Output the (x, y) coordinate of the center of the cell containing the given text.  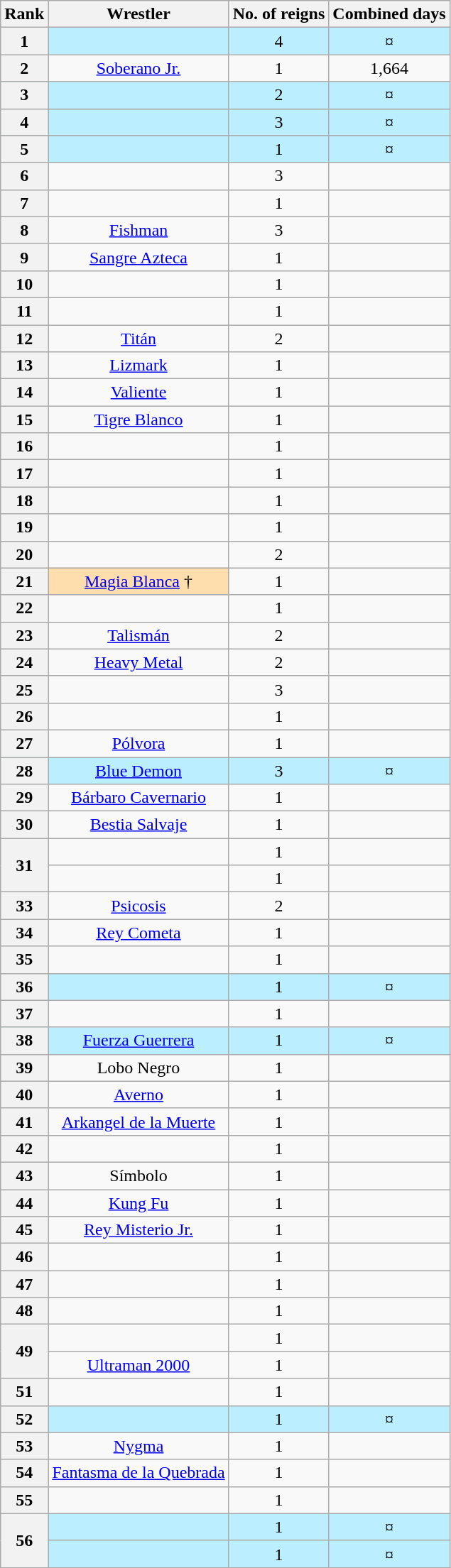
46 (24, 1257)
48 (24, 1311)
25 (24, 689)
Fishman (138, 230)
7 (24, 203)
14 (24, 393)
Heavy Metal (138, 662)
52 (24, 1419)
8 (24, 230)
35 (24, 960)
16 (24, 446)
39 (24, 1068)
17 (24, 473)
Lobo Negro (138, 1068)
37 (24, 1014)
27 (24, 743)
Arkangel de la Muerte (138, 1122)
45 (24, 1230)
Psicosis (138, 906)
Averno (138, 1095)
55 (24, 1500)
22 (24, 608)
33 (24, 906)
6 (24, 176)
Nygma (138, 1446)
5 (24, 149)
12 (24, 339)
19 (24, 527)
56 (24, 1540)
Talismán (138, 635)
23 (24, 635)
34 (24, 933)
Rey Cometa (138, 933)
42 (24, 1148)
Sangre Azteca (138, 257)
20 (24, 554)
53 (24, 1446)
18 (24, 500)
43 (24, 1175)
44 (24, 1203)
Fuerza Guerrera (138, 1041)
Wrestler (138, 14)
40 (24, 1095)
10 (24, 284)
1,664 (389, 68)
38 (24, 1041)
No. of reigns (278, 14)
54 (24, 1473)
Kung Fu (138, 1203)
51 (24, 1392)
21 (24, 581)
Tigre Blanco (138, 420)
49 (24, 1352)
Valiente (138, 393)
Fantasma de la Quebrada (138, 1473)
24 (24, 662)
Magia Blanca † (138, 581)
29 (24, 798)
11 (24, 311)
Lizmark (138, 366)
9 (24, 257)
Bestia Salvaje (138, 825)
13 (24, 366)
47 (24, 1284)
30 (24, 825)
15 (24, 420)
Pólvora (138, 743)
Rank (24, 14)
36 (24, 987)
Titán (138, 339)
Ultraman 2000 (138, 1365)
Soberano Jr. (138, 68)
Combined days (389, 14)
26 (24, 716)
Símbolo (138, 1175)
Bárbaro Cavernario (138, 798)
Rey Misterio Jr. (138, 1230)
Blue Demon (138, 770)
31 (24, 865)
41 (24, 1122)
28 (24, 770)
